Scan for the cell matching the given text and deliver its [X, Y] coordinate at center. 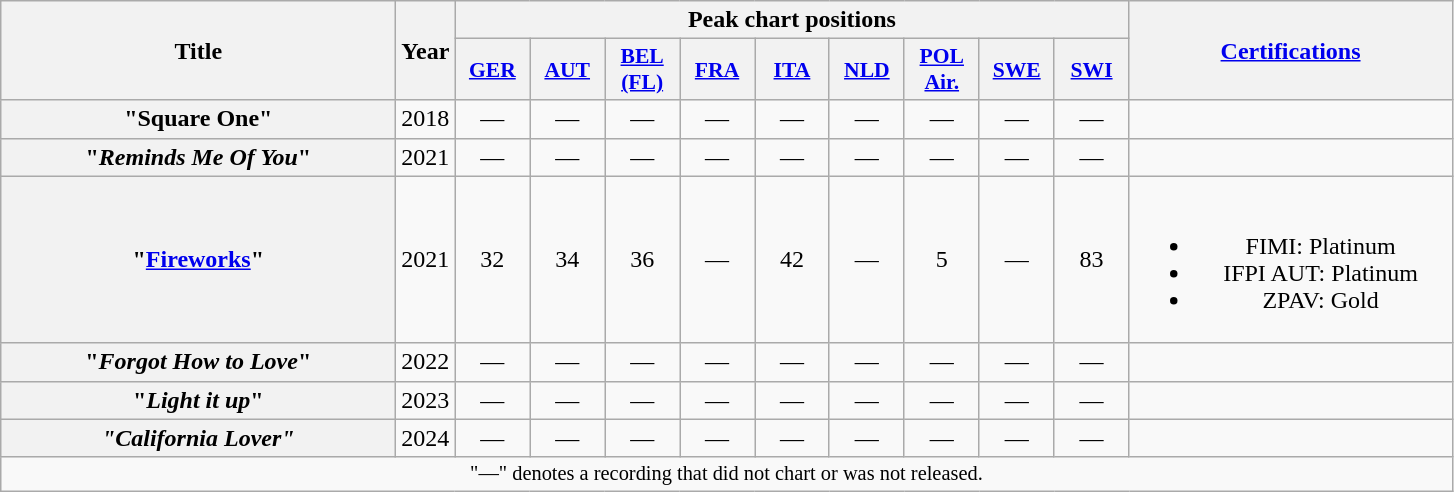
FRA [718, 70]
Year [426, 50]
2018 [426, 119]
"Reminds Me Of You" [198, 157]
Title [198, 50]
Peak chart positions [792, 20]
POLAir. [942, 70]
2023 [426, 400]
"California Lover" [198, 438]
BEL(FL) [642, 70]
32 [492, 260]
FIMI: PlatinumIFPI AUT: PlatinumZPAV: Gold [1290, 260]
83 [1092, 260]
Certifications [1290, 50]
AUT [568, 70]
"Forgot How to Love" [198, 362]
GER [492, 70]
SWI [1092, 70]
NLD [866, 70]
2022 [426, 362]
42 [792, 260]
36 [642, 260]
"Light it up" [198, 400]
"Square One" [198, 119]
SWE [1016, 70]
"Fireworks" [198, 260]
34 [568, 260]
"—" denotes a recording that did not chart or was not released. [726, 474]
ITA [792, 70]
2024 [426, 438]
5 [942, 260]
